Detect which cell encompasses the target text, then output its (X, Y) center coordinate. 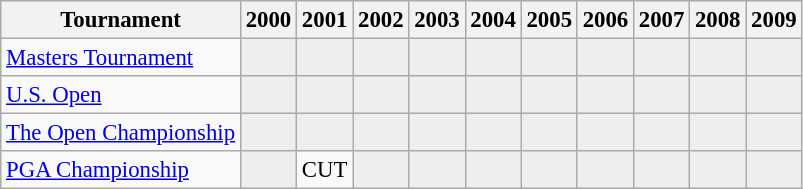
2008 (718, 20)
2009 (774, 20)
2004 (493, 20)
U.S. Open (121, 95)
Tournament (121, 20)
2000 (268, 20)
CUT (325, 170)
Masters Tournament (121, 58)
2005 (549, 20)
The Open Championship (121, 133)
2006 (605, 20)
2002 (381, 20)
2003 (437, 20)
2001 (325, 20)
2007 (661, 20)
PGA Championship (121, 170)
